Locate the cell with the specified text and output its [x, y] center coordinate. 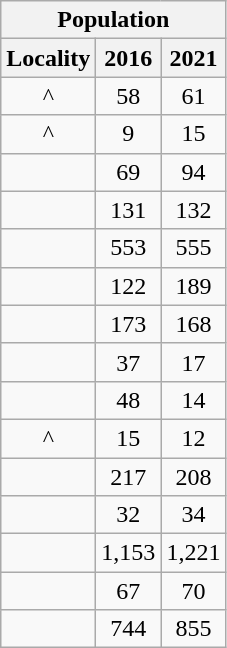
2016 [128, 58]
173 [128, 324]
48 [128, 400]
208 [194, 477]
Locality [48, 58]
122 [128, 286]
69 [128, 172]
34 [194, 515]
168 [194, 324]
14 [194, 400]
94 [194, 172]
217 [128, 477]
1,153 [128, 553]
67 [128, 591]
58 [128, 96]
553 [128, 248]
744 [128, 629]
12 [194, 438]
189 [194, 286]
61 [194, 96]
2021 [194, 58]
9 [128, 134]
70 [194, 591]
37 [128, 362]
17 [194, 362]
555 [194, 248]
131 [128, 210]
1,221 [194, 553]
132 [194, 210]
32 [128, 515]
855 [194, 629]
Population [114, 20]
